Pinpoint the cell where the given text exists, returning its [x, y] midpoint coordinate. 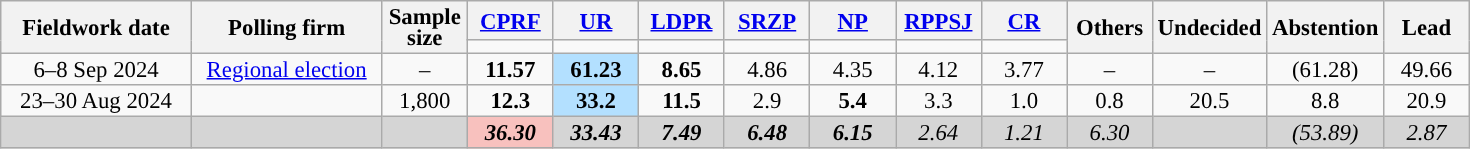
4.12 [939, 70]
UR [596, 20]
20.9 [1427, 101]
20.5 [1209, 101]
Samplesize [425, 28]
8.65 [682, 70]
6.48 [767, 133]
12.3 [511, 101]
LDPR [682, 20]
RPPSJ [939, 20]
4.86 [767, 70]
6.15 [853, 133]
6–8 Sep 2024 [96, 70]
CR [1024, 20]
11.57 [511, 70]
Polling firm [286, 28]
33.2 [596, 101]
4.35 [853, 70]
1,800 [425, 101]
49.66 [1427, 70]
Abstention [1326, 28]
36.30 [511, 133]
8.8 [1326, 101]
SRZP [767, 20]
7.49 [682, 133]
Fieldwork date [96, 28]
1.21 [1024, 133]
0.8 [1110, 101]
1.0 [1024, 101]
Others [1110, 28]
11.5 [682, 101]
61.23 [596, 70]
NP [853, 20]
Undecided [1209, 28]
2.9 [767, 101]
23–30 Aug 2024 [96, 101]
3.77 [1024, 70]
Regional election [286, 70]
5.4 [853, 101]
2.64 [939, 133]
33.43 [596, 133]
(53.89) [1326, 133]
(61.28) [1326, 70]
3.3 [939, 101]
CPRF [511, 20]
Lead [1427, 28]
6.30 [1110, 133]
2.87 [1427, 133]
